Find where the given text appears and provide that cell's center as (x, y) coordinate. 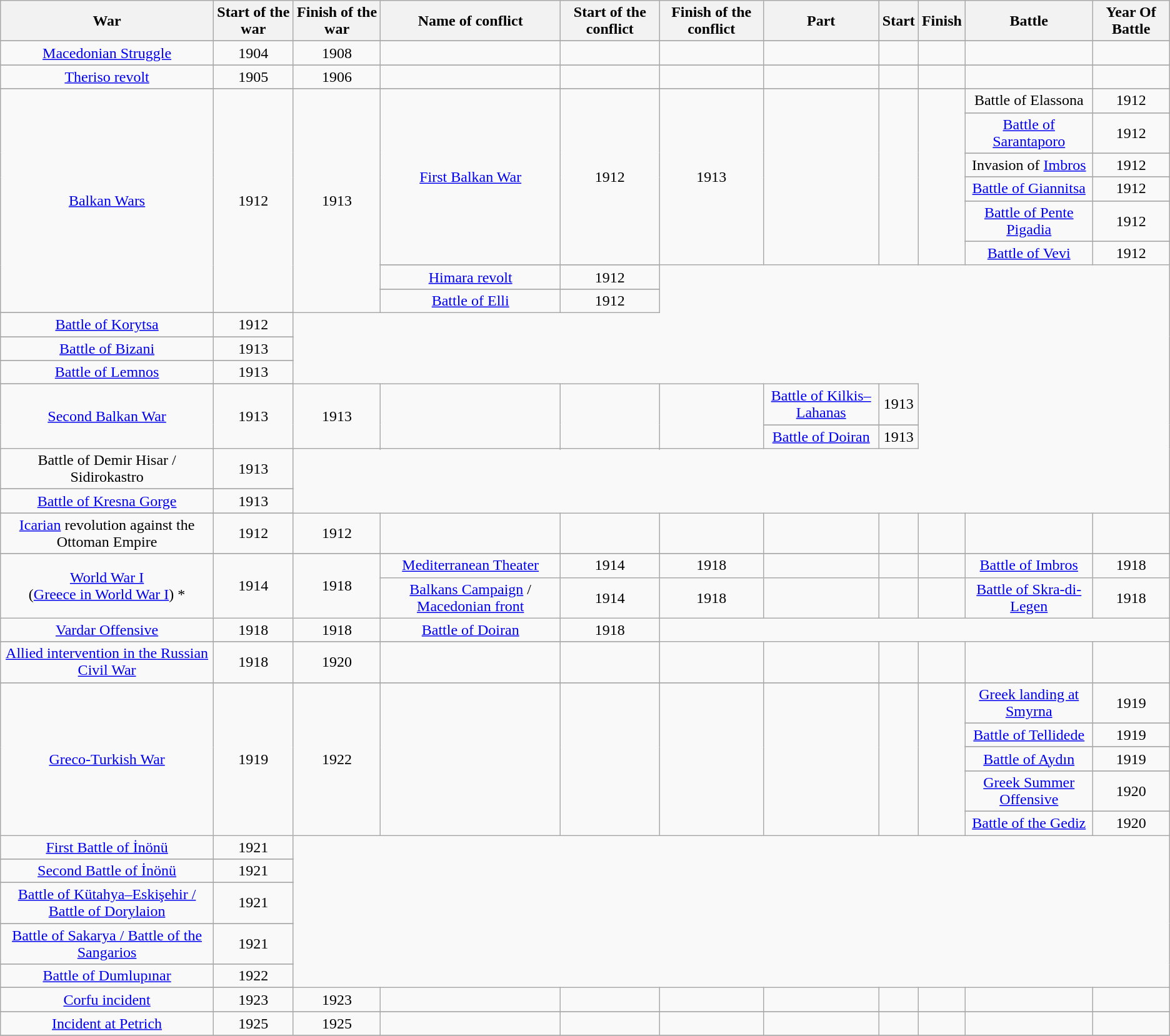
Battle of Aydın (1029, 759)
Invasion of Imbros (1029, 165)
Theriso revolt (107, 77)
Battle of Giannitsa (1029, 189)
Name of conflict (470, 21)
Incident at Petrich (107, 1024)
Battle of Skra-di-Legen (1029, 597)
Battle (1029, 21)
Finish of the conflict (711, 21)
Battle of Dumlupınar (107, 976)
1905 (253, 77)
Battle of Kresna Gorge (107, 501)
Allied intervention in the Russian Civil War (107, 662)
Start (899, 21)
Finish of the war (337, 21)
Greek Summer Offensive (1029, 791)
Year Of Battle (1131, 21)
Part (821, 21)
World War I (Greece in World War I) * (107, 586)
1904 (253, 53)
First Balkan War (470, 177)
Start of the conflict (610, 21)
Battle of Pente Pigadia (1029, 221)
War (107, 21)
Start of the war (253, 21)
Battle of Sarantaporo (1029, 132)
Battle of Kütahya–Eskişehir / Battle of Dorylaion (107, 904)
Finish (941, 21)
Macedonian Struggle (107, 53)
Battle of Demir Hisar / Sidirokastro (107, 469)
Greek landing at Smyrna (1029, 702)
Battle of Kilkis–Lahanas (821, 405)
Battle of the Gediz (1029, 823)
Greco-Turkish War (107, 759)
Second Balkan War (107, 416)
Corfu incident (107, 1000)
Mediterranean Theater (470, 565)
Battle of Korytsa (107, 324)
Battle of Tellidede (1029, 735)
1906 (337, 77)
Battle of Bizani (107, 348)
Icarian revolution against the Ottoman Empire (107, 534)
Balkans Campaign / Macedonian front (470, 597)
Battle of Vevi (1029, 253)
First Battle of İnönü (107, 847)
Battle of Elli (470, 301)
Second Battle of İnönü (107, 871)
Battle of Imbros (1029, 565)
1908 (337, 53)
Balkan Wars (107, 201)
Vardar Offensive (107, 630)
Battle of Sakarya / Battle of the Sangarios (107, 944)
Battle of Elassona (1029, 101)
Battle of Lemnos (107, 372)
Himara revolt (470, 277)
